Determine the (X, Y) coordinate at the center of the cell enclosing the given text.  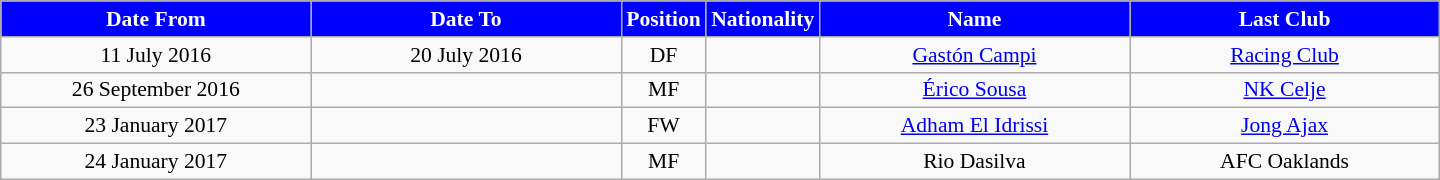
Adham El Idrissi (974, 126)
Jong Ajax (1285, 126)
Position (664, 19)
26 September 2016 (156, 90)
Gastón Campi (974, 55)
Érico Sousa (974, 90)
Date To (466, 19)
20 July 2016 (466, 55)
Last Club (1285, 19)
11 July 2016 (156, 55)
Rio Dasilva (974, 162)
Name (974, 19)
23 January 2017 (156, 126)
Date From (156, 19)
FW (664, 126)
DF (664, 55)
24 January 2017 (156, 162)
Nationality (762, 19)
Racing Club (1285, 55)
AFC Oaklands (1285, 162)
NK Celje (1285, 90)
